Identify which cell holds the provided text, then report its [X, Y] central coordinate. 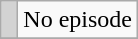
No episode [78, 20]
